Detect which cell encompasses the target text, then output its [x, y] center coordinate. 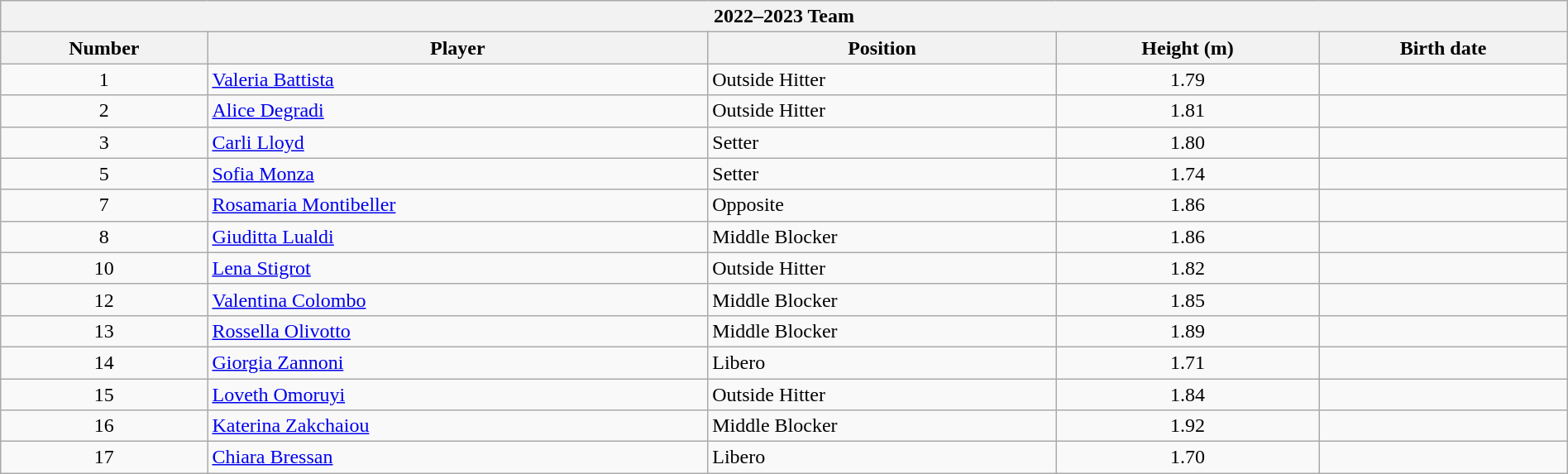
15 [104, 395]
14 [104, 362]
1.74 [1188, 174]
8 [104, 237]
Carli Lloyd [458, 142]
Valentina Colombo [458, 299]
12 [104, 299]
Giorgia Zannoni [458, 362]
1 [104, 79]
Alice Degradi [458, 111]
3 [104, 142]
7 [104, 205]
16 [104, 426]
17 [104, 457]
5 [104, 174]
Position [882, 48]
Height (m) [1188, 48]
1.81 [1188, 111]
Lena Stigrot [458, 268]
1.79 [1188, 79]
Chiara Bressan [458, 457]
1.85 [1188, 299]
1.84 [1188, 395]
1.92 [1188, 426]
1.80 [1188, 142]
Valeria Battista [458, 79]
Player [458, 48]
Rossella Olivotto [458, 331]
Sofia Monza [458, 174]
1.70 [1188, 457]
Opposite [882, 205]
Katerina Zakchaiou [458, 426]
Giuditta Lualdi [458, 237]
2 [104, 111]
1.82 [1188, 268]
1.71 [1188, 362]
13 [104, 331]
1.89 [1188, 331]
2022–2023 Team [784, 17]
10 [104, 268]
Number [104, 48]
Birth date [1443, 48]
Rosamaria Montibeller [458, 205]
Loveth Omoruyi [458, 395]
